Extract the (X, Y) coordinate from the center of the cell holding the provided text.  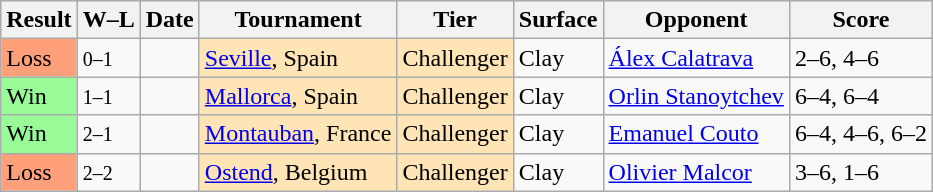
2–6, 4–6 (860, 58)
Álex Calatrava (696, 58)
Score (860, 20)
2–1 (108, 134)
2–2 (108, 172)
Seville, Spain (298, 58)
Ostend, Belgium (298, 172)
3–6, 1–6 (860, 172)
Result (39, 20)
Tier (455, 20)
Tournament (298, 20)
6–4, 6–4 (860, 96)
Date (170, 20)
Montauban, France (298, 134)
6–4, 4–6, 6–2 (860, 134)
Olivier Malcor (696, 172)
Mallorca, Spain (298, 96)
0–1 (108, 58)
Surface (558, 20)
W–L (108, 20)
1–1 (108, 96)
Opponent (696, 20)
Emanuel Couto (696, 134)
Orlin Stanoytchev (696, 96)
